Return the (x, y) coordinate for the center point of the cell that contains the specified text.  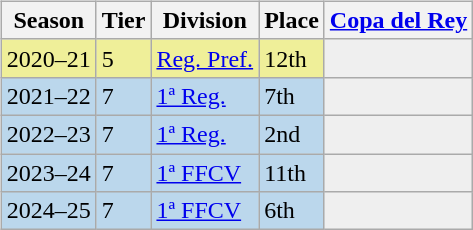
Place (292, 20)
6th (292, 211)
Copa del Rey (398, 20)
Division (205, 20)
7th (292, 96)
Tier (124, 20)
2023–24 (48, 173)
2020–21 (48, 58)
11th (292, 173)
2021–22 (48, 96)
2022–23 (48, 134)
Reg. Pref. (205, 58)
2024–25 (48, 211)
Season (48, 20)
2nd (292, 134)
5 (124, 58)
12th (292, 58)
